For the text-containing cell, return its midpoint in [X, Y] coordinate format. 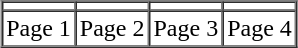
Page 1 [39, 28]
Page 3 [186, 28]
Page 2 [112, 28]
Page 4 [260, 28]
